For the text-containing cell, return its midpoint in (X, Y) coordinate format. 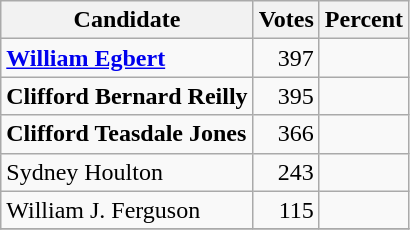
366 (286, 134)
Candidate (127, 20)
115 (286, 210)
Sydney Houlton (127, 172)
Clifford Bernard Reilly (127, 96)
Clifford Teasdale Jones (127, 134)
243 (286, 172)
395 (286, 96)
Votes (286, 20)
Percent (364, 20)
William J. Ferguson (127, 210)
397 (286, 58)
William Egbert (127, 58)
